From the cell containing the given text, extract its center point as [x, y] coordinate. 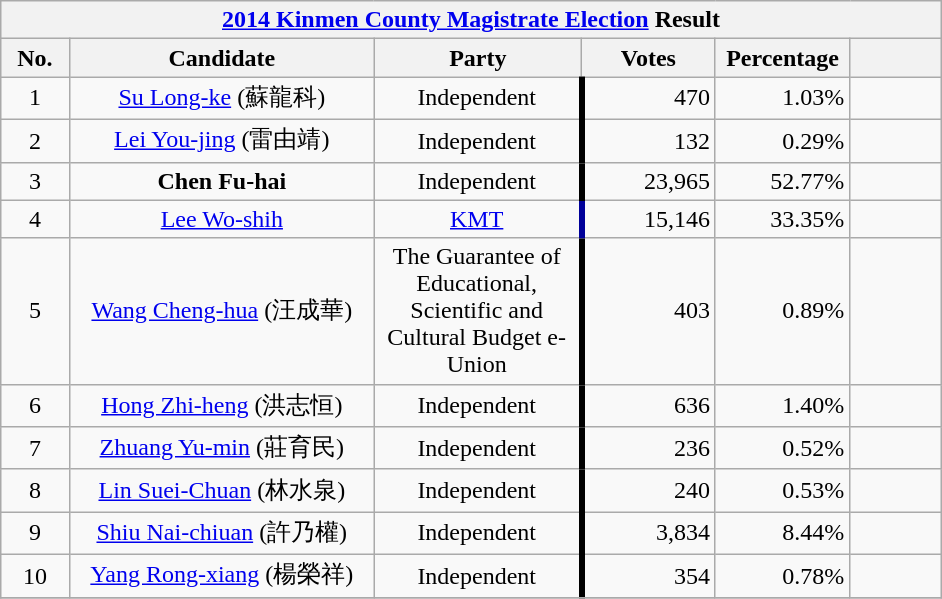
Hong Zhi-heng (洪志恒) [222, 406]
Votes [648, 58]
No. [34, 58]
0.29% [782, 140]
Wang Cheng-hua (汪成華) [222, 311]
23,965 [648, 181]
8 [34, 490]
2014 Kinmen County Magistrate Election Result [470, 20]
1.03% [782, 98]
0.53% [782, 490]
6 [34, 406]
Lin Suei-Chuan (林水泉) [222, 490]
9 [34, 534]
Yang Rong-xiang (楊榮祥) [222, 576]
15,146 [648, 219]
3,834 [648, 534]
0.52% [782, 448]
10 [34, 576]
Chen Fu-hai [222, 181]
4 [34, 219]
403 [648, 311]
Percentage [782, 58]
132 [648, 140]
1 [34, 98]
470 [648, 98]
3 [34, 181]
0.78% [782, 576]
636 [648, 406]
Lei You-jing (雷由靖) [222, 140]
354 [648, 576]
Shiu Nai-chiuan (許乃權) [222, 534]
KMT [478, 219]
2 [34, 140]
0.89% [782, 311]
Party [478, 58]
Candidate [222, 58]
33.35% [782, 219]
Lee Wo-shih [222, 219]
Su Long-ke (蘇龍科) [222, 98]
8.44% [782, 534]
52.77% [782, 181]
The Guarantee of Educational, Scientific and Cultural Budget e-Union [478, 311]
236 [648, 448]
1.40% [782, 406]
5 [34, 311]
7 [34, 448]
240 [648, 490]
Zhuang Yu-min (莊育民) [222, 448]
